Output the (X, Y) coordinate of the center of the cell containing the given text.  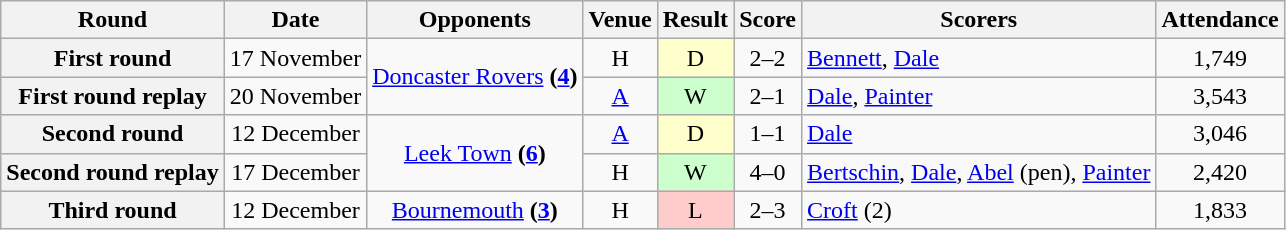
Result (695, 20)
1,749 (1220, 58)
20 November (295, 96)
Leek Town (6) (475, 153)
L (695, 210)
Doncaster Rovers (4) (475, 77)
Second round replay (113, 172)
Dale, Painter (979, 96)
Third round (113, 210)
17 December (295, 172)
1–1 (768, 134)
2–2 (768, 58)
Bertschin, Dale, Abel (pen), Painter (979, 172)
1,833 (1220, 210)
Scorers (979, 20)
Venue (620, 20)
17 November (295, 58)
First round replay (113, 96)
2–3 (768, 210)
2,420 (1220, 172)
Opponents (475, 20)
Dale (979, 134)
3,543 (1220, 96)
2–1 (768, 96)
Round (113, 20)
First round (113, 58)
4–0 (768, 172)
3,046 (1220, 134)
Score (768, 20)
Croft (2) (979, 210)
Date (295, 20)
Second round (113, 134)
Bennett, Dale (979, 58)
Bournemouth (3) (475, 210)
Attendance (1220, 20)
